Output the (x, y) coordinate of the center of the cell containing the given text.  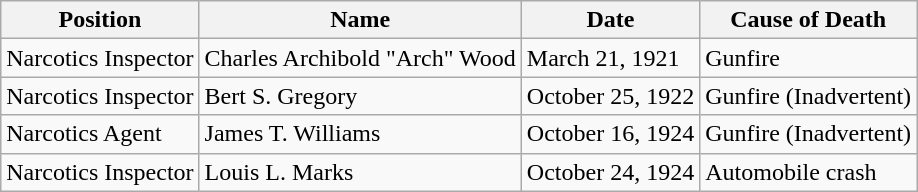
Louis L. Marks (360, 172)
Name (360, 20)
October 25, 1922 (610, 96)
Narcotics Agent (100, 134)
Position (100, 20)
Date (610, 20)
October 16, 1924 (610, 134)
Charles Archibold "Arch" Wood (360, 58)
March 21, 1921 (610, 58)
Bert S. Gregory (360, 96)
Gunfire (808, 58)
James T. Williams (360, 134)
Cause of Death (808, 20)
Automobile crash (808, 172)
October 24, 1924 (610, 172)
